Scan for the cell matching the given text and deliver its [x, y] coordinate at center. 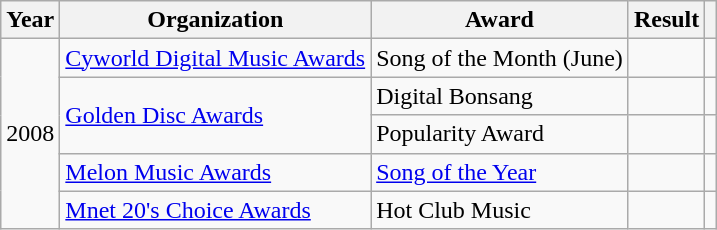
Year [30, 20]
Song of the Month (June) [500, 58]
Mnet 20's Choice Awards [216, 210]
Result [666, 20]
Hot Club Music [500, 210]
Organization [216, 20]
Popularity Award [500, 134]
Cyworld Digital Music Awards [216, 58]
Melon Music Awards [216, 172]
Golden Disc Awards [216, 115]
Digital Bonsang [500, 96]
Song of the Year [500, 172]
2008 [30, 134]
Award [500, 20]
